Output the (X, Y) coordinate of the center of the cell containing the given text.  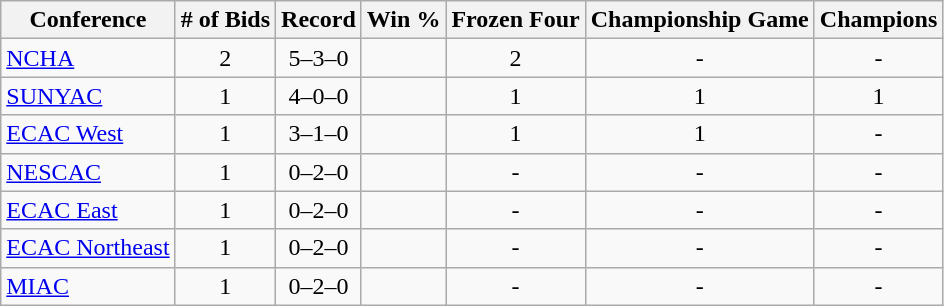
5–3–0 (319, 58)
Win % (404, 20)
Championship Game (700, 20)
MIAC (88, 286)
ECAC East (88, 210)
Record (319, 20)
NESCAC (88, 172)
Champions (878, 20)
ECAC West (88, 134)
4–0–0 (319, 96)
# of Bids (225, 20)
SUNYAC (88, 96)
Frozen Four (516, 20)
NCHA (88, 58)
Conference (88, 20)
ECAC Northeast (88, 248)
3–1–0 (319, 134)
